Determine the (X, Y) coordinate at the center of the cell enclosing the given text.  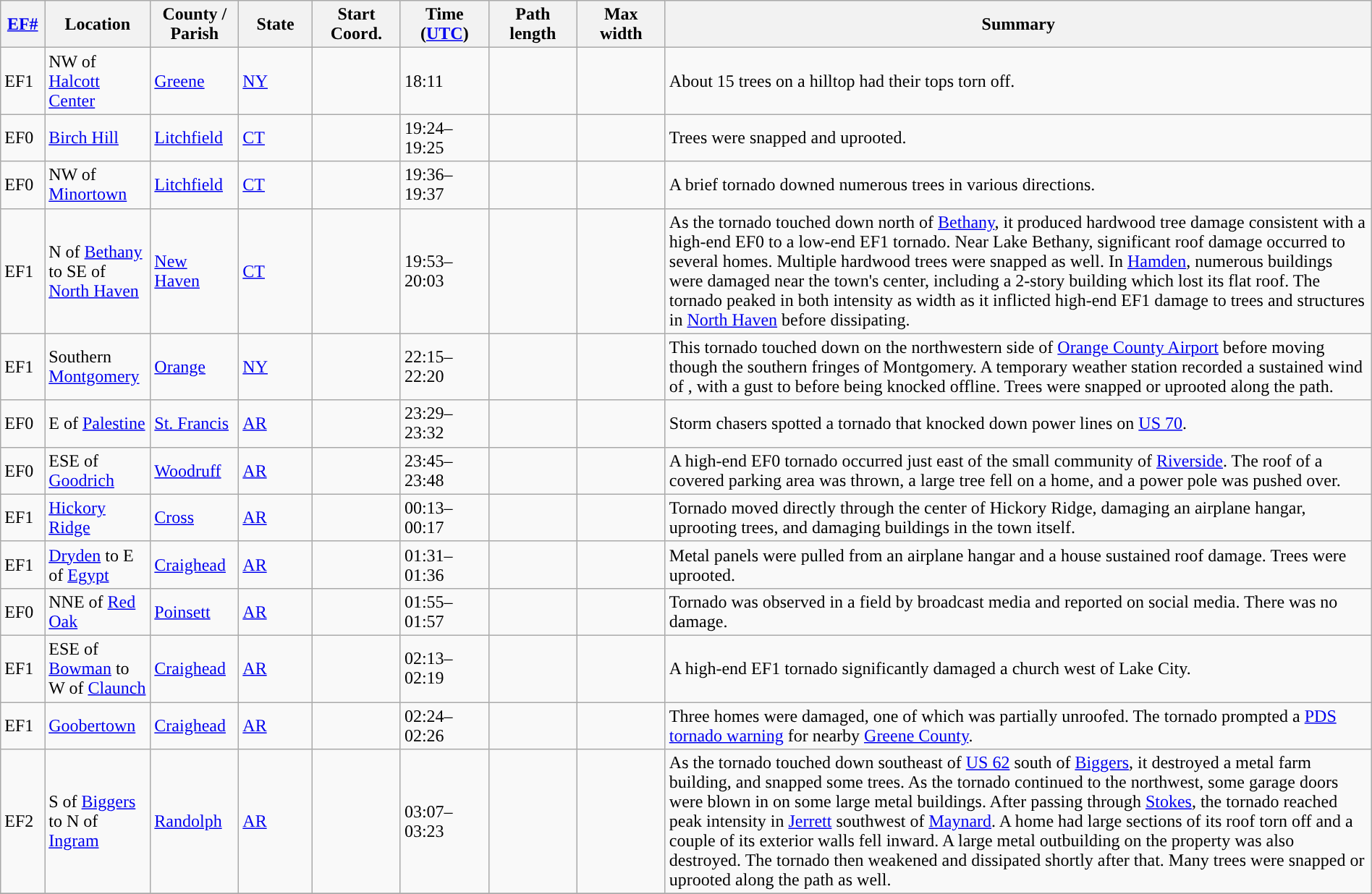
23:29–23:32 (444, 424)
Max width (621, 25)
N of Bethany to SE of North Haven (98, 271)
Summary (1018, 25)
About 15 trees on a hilltop had their tops torn off. (1018, 81)
01:55–01:57 (444, 612)
Metal panels were pulled from an airplane hangar and a house sustained roof damage. Trees were uprooted. (1018, 564)
03:07–03:23 (444, 822)
Cross (195, 518)
County / Parish (195, 25)
S of Biggers to N of Ingram (98, 822)
00:13–00:17 (444, 518)
St. Francis (195, 424)
22:15–22:20 (444, 367)
EF2 (23, 822)
A high-end EF1 tornado significantly damaged a church west of Lake City. (1018, 668)
19:36–19:37 (444, 185)
A brief tornado downed numerous trees in various directions. (1018, 185)
19:53–20:03 (444, 271)
NNE of Red Oak (98, 612)
Tornado moved directly through the center of Hickory Ridge, damaging an airplane hangar, uprooting trees, and damaging buildings in the town itself. (1018, 518)
Trees were snapped and uprooted. (1018, 137)
18:11 (444, 81)
ESE of Bowman to W of Claunch (98, 668)
Dryden to E of Egypt (98, 564)
Randolph (195, 822)
Southern Montgomery (98, 367)
23:45–23:48 (444, 470)
E of Palestine (98, 424)
Poinsett (195, 612)
New Haven (195, 271)
Woodruff (195, 470)
State (276, 25)
Greene (195, 81)
NW of Minortown (98, 185)
Storm chasers spotted a tornado that knocked down power lines on US 70. (1018, 424)
Orange (195, 367)
EF# (23, 25)
02:13–02:19 (444, 668)
Location (98, 25)
Birch Hill (98, 137)
ESE of Goodrich (98, 470)
Hickory Ridge (98, 518)
Goobertown (98, 725)
Time (UTC) (444, 25)
Tornado was observed in a field by broadcast media and reported on social media. There was no damage. (1018, 612)
Path length (533, 25)
NW of Halcott Center (98, 81)
02:24–02:26 (444, 725)
19:24–19:25 (444, 137)
Three homes were damaged, one of which was partially unroofed. The tornado prompted a PDS tornado warning for nearby Greene County. (1018, 725)
Start Coord. (356, 25)
01:31–01:36 (444, 564)
